Find where the given text appears and provide that cell's center as (X, Y) coordinate. 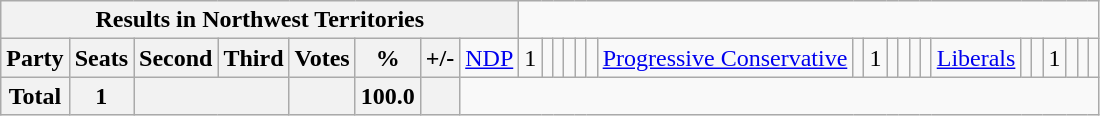
Votes (322, 58)
Seats (101, 58)
100.0 (388, 96)
+/- (440, 58)
Liberals (976, 58)
Party (35, 58)
Third (254, 58)
NDP (490, 58)
% (388, 58)
Results in Northwest Territories (260, 20)
Total (35, 96)
Progressive Conservative (725, 58)
Second (176, 58)
